Return the (X, Y) coordinate for the center point of the cell that contains the specified text.  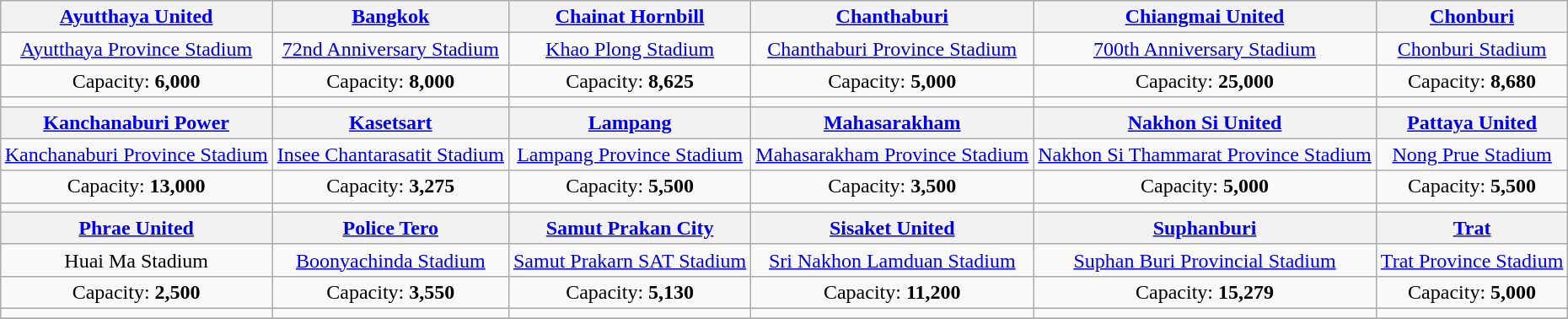
Nong Prue Stadium (1472, 154)
Sisaket United (892, 228)
Police Tero (390, 228)
Kasetsart (390, 122)
Nakhon Si United (1206, 122)
Capacity: 5,130 (629, 292)
Suphan Buri Provincial Stadium (1206, 260)
Capacity: 11,200 (892, 292)
Capacity: 3,275 (390, 187)
Ayutthaya United (137, 17)
Chonburi (1472, 17)
Kanchanaburi Power (137, 122)
Suphanburi (1206, 228)
Capacity: 8,000 (390, 81)
Chiangmai United (1206, 17)
Huai Ma Stadium (137, 260)
Insee Chantarasatit Stadium (390, 154)
Sri Nakhon Lamduan Stadium (892, 260)
Kanchanaburi Province Stadium (137, 154)
Capacity: 25,000 (1206, 81)
700th Anniversary Stadium (1206, 49)
Capacity: 2,500 (137, 292)
Mahasarakham (892, 122)
Pattaya United (1472, 122)
Capacity: 3,550 (390, 292)
Samut Prakarn SAT Stadium (629, 260)
Trat Province Stadium (1472, 260)
Capacity: 8,680 (1472, 81)
Ayutthaya Province Stadium (137, 49)
Capacity: 6,000 (137, 81)
Nakhon Si Thammarat Province Stadium (1206, 154)
72nd Anniversary Stadium (390, 49)
Capacity: 15,279 (1206, 292)
Chanthaburi Province Stadium (892, 49)
Bangkok (390, 17)
Khao Plong Stadium (629, 49)
Boonyachinda Stadium (390, 260)
Mahasarakham Province Stadium (892, 154)
Lampang (629, 122)
Chanthaburi (892, 17)
Samut Prakan City (629, 228)
Phrae United (137, 228)
Capacity: 3,500 (892, 187)
Capacity: 13,000 (137, 187)
Chainat Hornbill (629, 17)
Capacity: 8,625 (629, 81)
Lampang Province Stadium (629, 154)
Trat (1472, 228)
Chonburi Stadium (1472, 49)
